From the cell containing the given text, extract its center point as [x, y] coordinate. 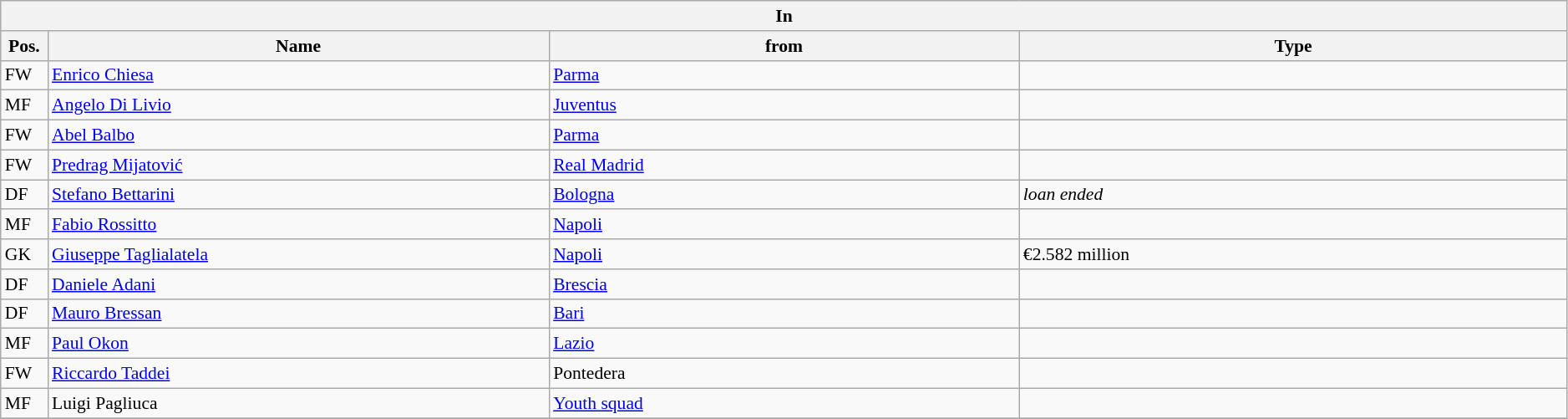
GK [24, 254]
Pontedera [784, 374]
Name [298, 46]
Giuseppe Taglialatela [298, 254]
Mauro Bressan [298, 314]
Real Madrid [784, 165]
Brescia [784, 284]
Juventus [784, 105]
Lazio [784, 344]
Bologna [784, 195]
Type [1293, 46]
Abel Balbo [298, 135]
Predrag Mijatović [298, 165]
loan ended [1293, 195]
In [784, 16]
Paul Okon [298, 344]
Bari [784, 314]
from [784, 46]
Enrico Chiesa [298, 75]
Pos. [24, 46]
Riccardo Taddei [298, 374]
Stefano Bettarini [298, 195]
Angelo Di Livio [298, 105]
€2.582 million [1293, 254]
Fabio Rossitto [298, 225]
Youth squad [784, 403]
Luigi Pagliuca [298, 403]
Daniele Adani [298, 284]
